Return [X, Y] of the center of cell containing provided text 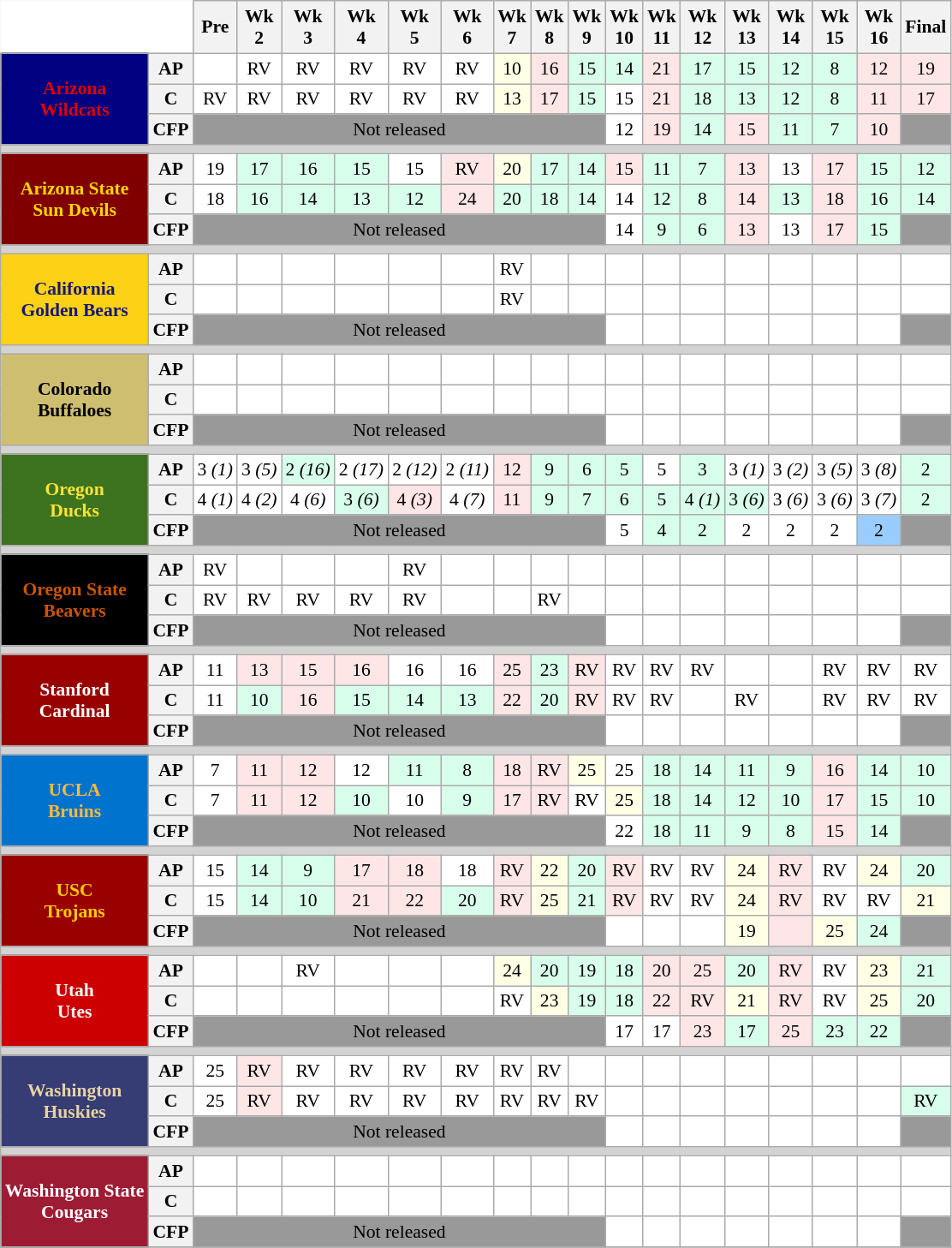
Oregon StateBeavers [75, 600]
Wk3 [307, 27]
ColoradoBuffaloes [75, 399]
Wk6 [467, 27]
WashingtonHuskies [75, 1102]
Wk8 [550, 27]
Washington StateCougars [75, 1201]
Wk4 [361, 27]
ArizonaWildcats [75, 99]
USCTrojans [75, 901]
Wk7 [512, 27]
Pre [216, 27]
CaliforniaGolden Bears [75, 300]
2 (12) [414, 469]
3 [702, 469]
3 (2) [791, 469]
OregonDucks [75, 500]
Wk12 [702, 27]
StanfordCardinal [75, 701]
UCLABruins [75, 800]
Wk14 [791, 27]
2 (11) [467, 469]
Final [925, 27]
4 (7) [467, 500]
Wk2 [259, 27]
Wk11 [662, 27]
Wk5 [414, 27]
Wk9 [587, 27]
2 (16) [307, 469]
Wk15 [834, 27]
Wk 16 [878, 27]
Wk13 [747, 27]
4 (3) [414, 500]
4 (6) [307, 500]
Wk10 [624, 27]
3 (7) [878, 500]
3 (8) [878, 469]
UtahUtes [75, 1000]
4 (2) [259, 500]
4 [662, 531]
Arizona StateSun Devils [75, 199]
2 (17) [361, 469]
